Identify which cell holds the provided text, then report its (X, Y) central coordinate. 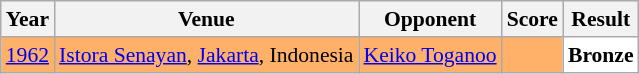
Opponent (430, 19)
Year (28, 19)
Bronze (601, 55)
Score (532, 19)
Venue (206, 19)
Istora Senayan, Jakarta, Indonesia (206, 55)
Keiko Toganoo (430, 55)
1962 (28, 55)
Result (601, 19)
